Detect which cell encompasses the target text, then output its [x, y] center coordinate. 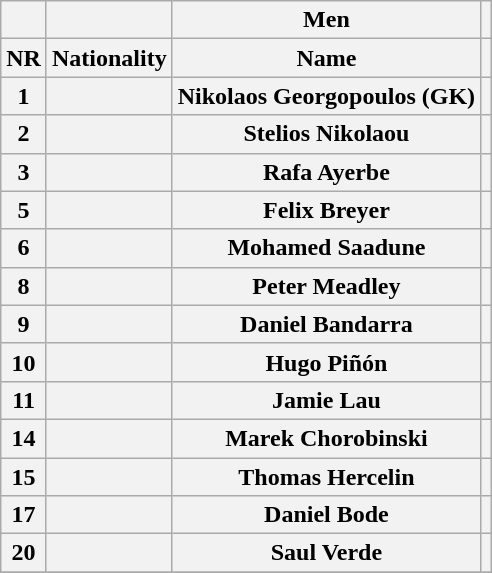
Daniel Bode [326, 515]
Marek Chorobinski [326, 438]
20 [24, 553]
Jamie Lau [326, 400]
Mohamed Saadune [326, 248]
15 [24, 477]
Peter Meadley [326, 286]
17 [24, 515]
Stelios Nikolaou [326, 134]
Saul Verde [326, 553]
3 [24, 172]
8 [24, 286]
2 [24, 134]
11 [24, 400]
Name [326, 58]
Daniel Bandarra [326, 324]
Felix Breyer [326, 210]
14 [24, 438]
5 [24, 210]
10 [24, 362]
Men [326, 20]
Rafa Ayerbe [326, 172]
9 [24, 324]
Hugo Piñón [326, 362]
1 [24, 96]
Thomas Hercelin [326, 477]
NR [24, 58]
Nationality [109, 58]
6 [24, 248]
Nikolaos Georgopoulos (GK) [326, 96]
